Locate the cell with the specified text and output its (x, y) center coordinate. 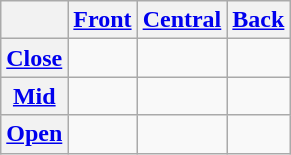
Central (182, 20)
Front (102, 20)
Close (34, 58)
Mid (34, 96)
Open (34, 134)
Back (258, 20)
